Locate the cell with the specified text and output its [X, Y] center coordinate. 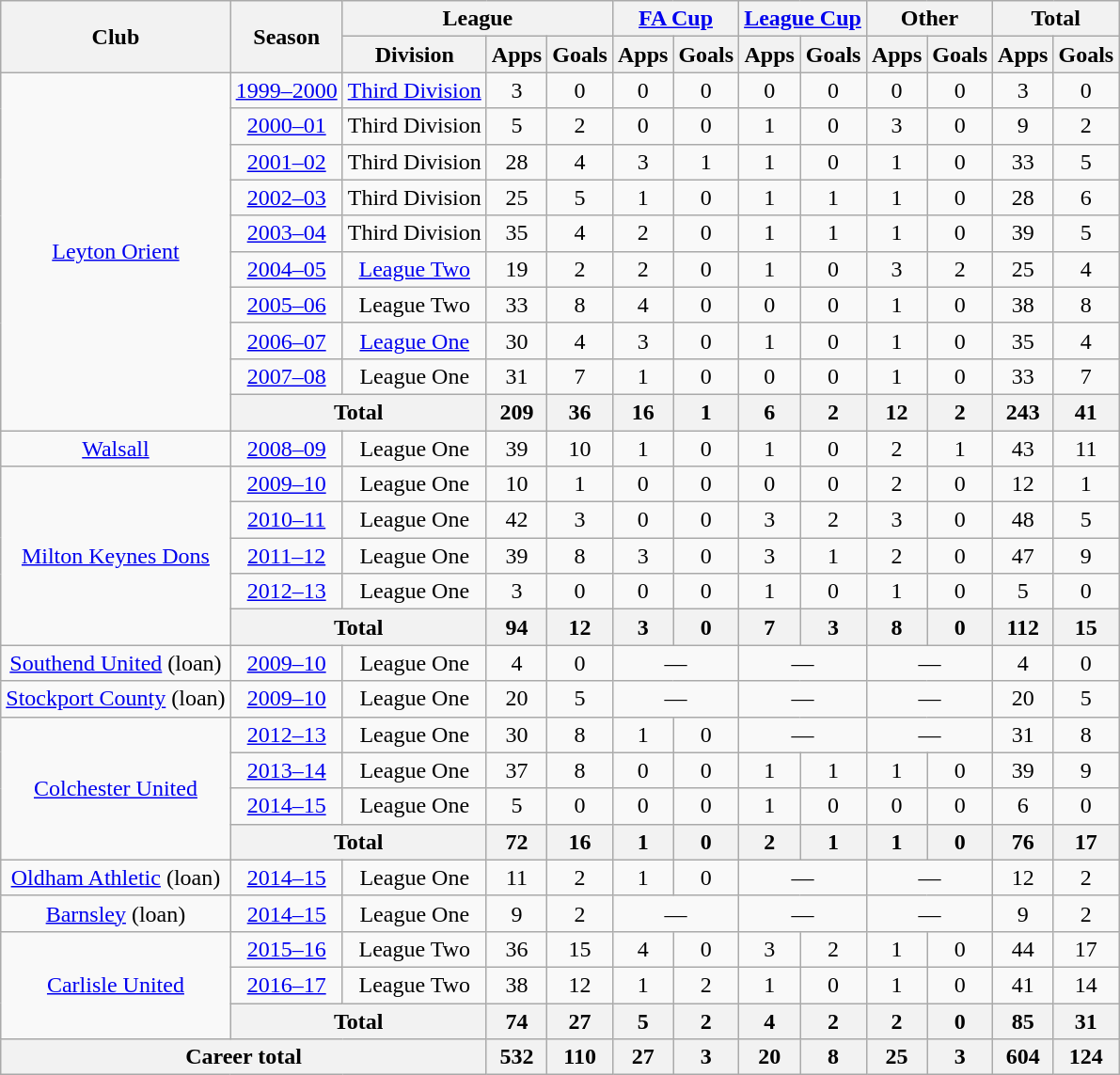
League [478, 19]
2004–05 [286, 269]
2001–02 [286, 162]
2002–03 [286, 198]
Oldham Athletic (loan) [116, 877]
Southend United (loan) [116, 663]
43 [1023, 449]
2006–07 [286, 340]
2007–08 [286, 376]
124 [1086, 1057]
2016–17 [286, 985]
2000–01 [286, 126]
Colchester United [116, 788]
2010–11 [286, 520]
2013–14 [286, 770]
94 [516, 627]
Milton Keynes Dons [116, 556]
Stockport County (loan) [116, 699]
42 [516, 520]
110 [580, 1057]
Carlisle United [116, 985]
Walsall [116, 449]
2005–06 [286, 305]
47 [1023, 556]
Other [929, 19]
Season [286, 37]
209 [516, 412]
48 [1023, 520]
Barnsley (loan) [116, 913]
Division [414, 55]
85 [1023, 1020]
14 [1086, 985]
2011–12 [286, 556]
532 [516, 1057]
72 [516, 842]
243 [1023, 412]
Career total [245, 1057]
19 [516, 269]
1999–2000 [286, 90]
League Cup [803, 19]
74 [516, 1020]
Leyton Orient [116, 252]
FA Cup [675, 19]
44 [1023, 949]
2003–04 [286, 233]
604 [1023, 1057]
37 [516, 770]
Club [116, 37]
2015–16 [286, 949]
76 [1023, 842]
112 [1023, 627]
2008–09 [286, 449]
